For the text-containing cell, return its midpoint in (x, y) coordinate format. 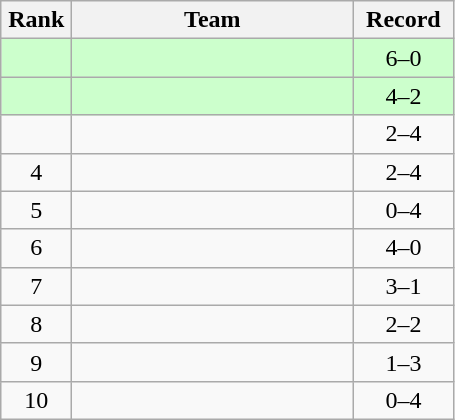
6–0 (404, 58)
1–3 (404, 362)
8 (36, 324)
4 (36, 172)
Record (404, 20)
7 (36, 286)
Rank (36, 20)
5 (36, 210)
4–0 (404, 248)
2–2 (404, 324)
3–1 (404, 286)
Team (212, 20)
9 (36, 362)
4–2 (404, 96)
6 (36, 248)
10 (36, 400)
